Return the [x, y] coordinate for the center point of the cell that contains the specified text.  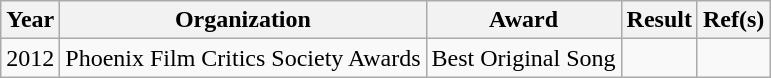
Year [30, 20]
Result [659, 20]
Ref(s) [733, 20]
Phoenix Film Critics Society Awards [243, 58]
Best Original Song [524, 58]
2012 [30, 58]
Award [524, 20]
Organization [243, 20]
